From the cell containing the given text, extract its center point as (x, y) coordinate. 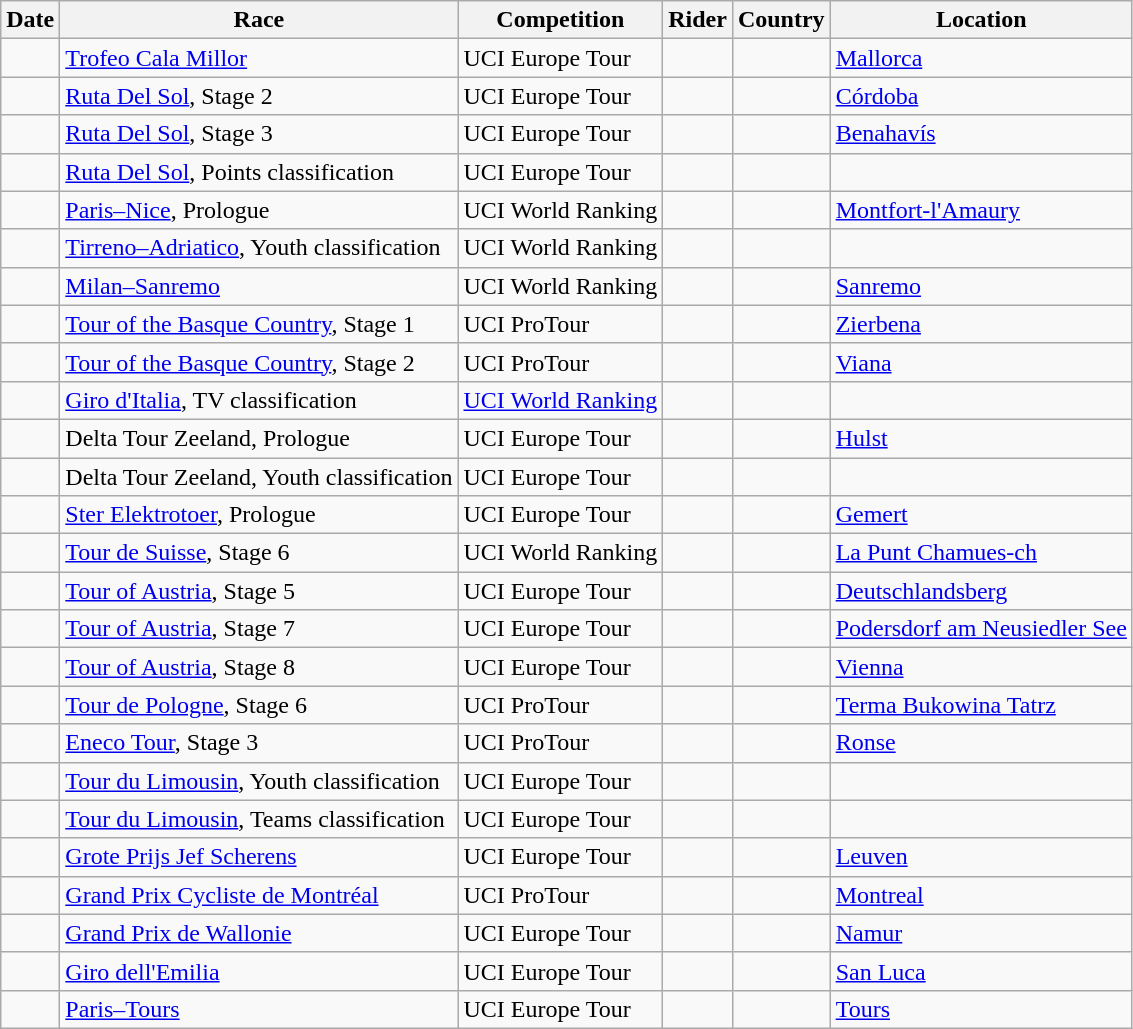
Leuven (981, 857)
Trofeo Cala Millor (259, 58)
Zierbena (981, 324)
Location (981, 20)
Grote Prijs Jef Scherens (259, 857)
Giro d'Italia, TV classification (259, 400)
Namur (981, 933)
Tour of the Basque Country, Stage 2 (259, 362)
Benahavís (981, 134)
Tours (981, 1009)
Competition (560, 20)
Hulst (981, 438)
Tour of Austria, Stage 8 (259, 667)
Podersdorf am Neusiedler See (981, 629)
Montfort-l'Amaury (981, 210)
Tour de Suisse, Stage 6 (259, 553)
Country (781, 20)
Montreal (981, 895)
Viana (981, 362)
Giro dell'Emilia (259, 971)
Terma Bukowina Tatrz (981, 705)
Ronse (981, 743)
Tour du Limousin, Youth classification (259, 781)
Deutschlandsberg (981, 591)
Tour of the Basque Country, Stage 1 (259, 324)
Rider (698, 20)
La Punt Chamues-ch (981, 553)
Ruta Del Sol, Stage 3 (259, 134)
Córdoba (981, 96)
Eneco Tour, Stage 3 (259, 743)
Sanremo (981, 286)
Tour of Austria, Stage 7 (259, 629)
Race (259, 20)
Delta Tour Zeeland, Prologue (259, 438)
Tour of Austria, Stage 5 (259, 591)
Tour du Limousin, Teams classification (259, 819)
Grand Prix Cycliste de Montréal (259, 895)
Ruta Del Sol, Stage 2 (259, 96)
Delta Tour Zeeland, Youth classification (259, 477)
Vienna (981, 667)
Ster Elektrotoer, Prologue (259, 515)
Tour de Pologne, Stage 6 (259, 705)
Grand Prix de Wallonie (259, 933)
Ruta Del Sol, Points classification (259, 172)
Mallorca (981, 58)
Paris–Nice, Prologue (259, 210)
Tirreno–Adriatico, Youth classification (259, 248)
Date (30, 20)
San Luca (981, 971)
Milan–Sanremo (259, 286)
Paris–Tours (259, 1009)
Gemert (981, 515)
